Return (X, Y) of the center of cell containing provided text 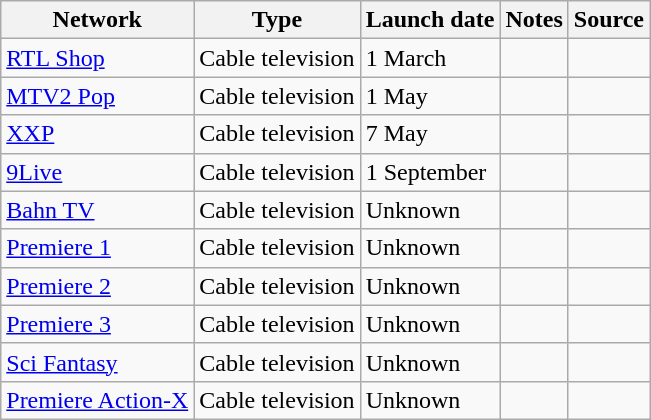
Launch date (430, 20)
Premiere Action-X (98, 400)
1 March (430, 58)
Premiere 2 (98, 286)
Notes (534, 20)
Source (608, 20)
Bahn TV (98, 210)
MTV2 Pop (98, 96)
Sci Fantasy (98, 362)
7 May (430, 134)
1 May (430, 96)
RTL Shop (98, 58)
9Live (98, 172)
Network (98, 20)
Premiere 1 (98, 248)
1 September (430, 172)
XXP (98, 134)
Premiere 3 (98, 324)
Type (277, 20)
